From the cell containing the given text, extract its center point as [X, Y] coordinate. 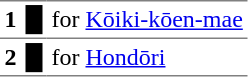
1 [10, 20]
for Hondōri [147, 57]
for Kōiki-kōen-mae [147, 20]
2 [10, 57]
